Locate the cell with the specified text and output its [x, y] center coordinate. 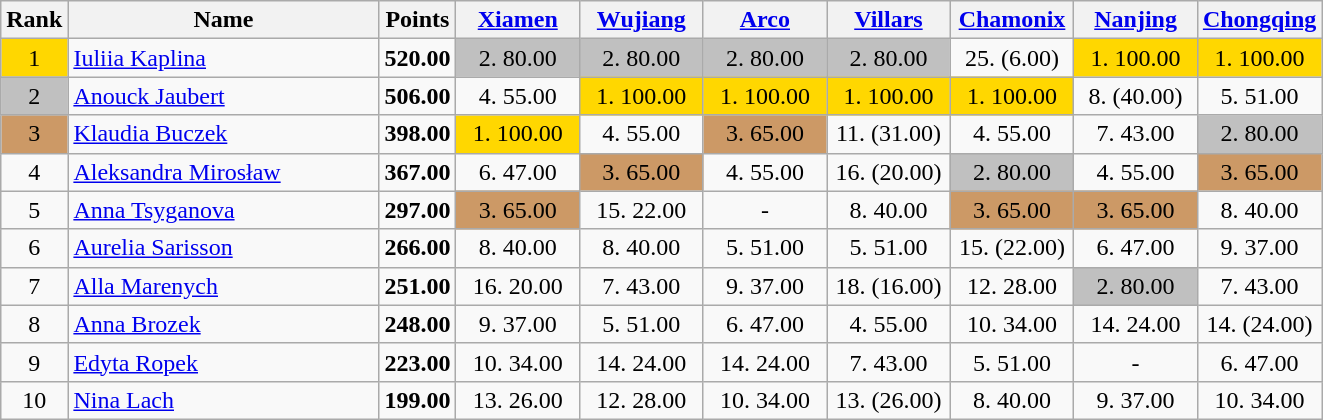
Anouck Jaubert [224, 96]
9 [34, 362]
398.00 [418, 134]
Klaudia Buczek [224, 134]
15. (22.00) [1012, 248]
Iuliia Kaplina [224, 58]
Villars [889, 20]
2 [34, 96]
Anna Brozek [224, 324]
223.00 [418, 362]
4 [34, 172]
Anna Tsyganova [224, 210]
Chongqing [1259, 20]
16. (20.00) [889, 172]
6 [34, 248]
Aurelia Sarisson [224, 248]
15. 22.00 [642, 210]
5 [34, 210]
Points [418, 20]
Aleksandra Mirosław [224, 172]
506.00 [418, 96]
Nina Lach [224, 400]
13. (26.00) [889, 400]
3 [34, 134]
25. (6.00) [1012, 58]
Alla Marenych [224, 286]
14. (24.00) [1259, 324]
16. 20.00 [518, 286]
248.00 [418, 324]
7 [34, 286]
Nanjing [1136, 20]
251.00 [418, 286]
Xiamen [518, 20]
18. (16.00) [889, 286]
13. 26.00 [518, 400]
Wujiang [642, 20]
266.00 [418, 248]
367.00 [418, 172]
1 [34, 58]
199.00 [418, 400]
Arco [765, 20]
520.00 [418, 58]
11. (31.00) [889, 134]
Rank [34, 20]
Chamonix [1012, 20]
Edyta Ropek [224, 362]
10 [34, 400]
8. (40.00) [1136, 96]
8 [34, 324]
Name [224, 20]
297.00 [418, 210]
